For the text-containing cell, return its midpoint in [X, Y] coordinate format. 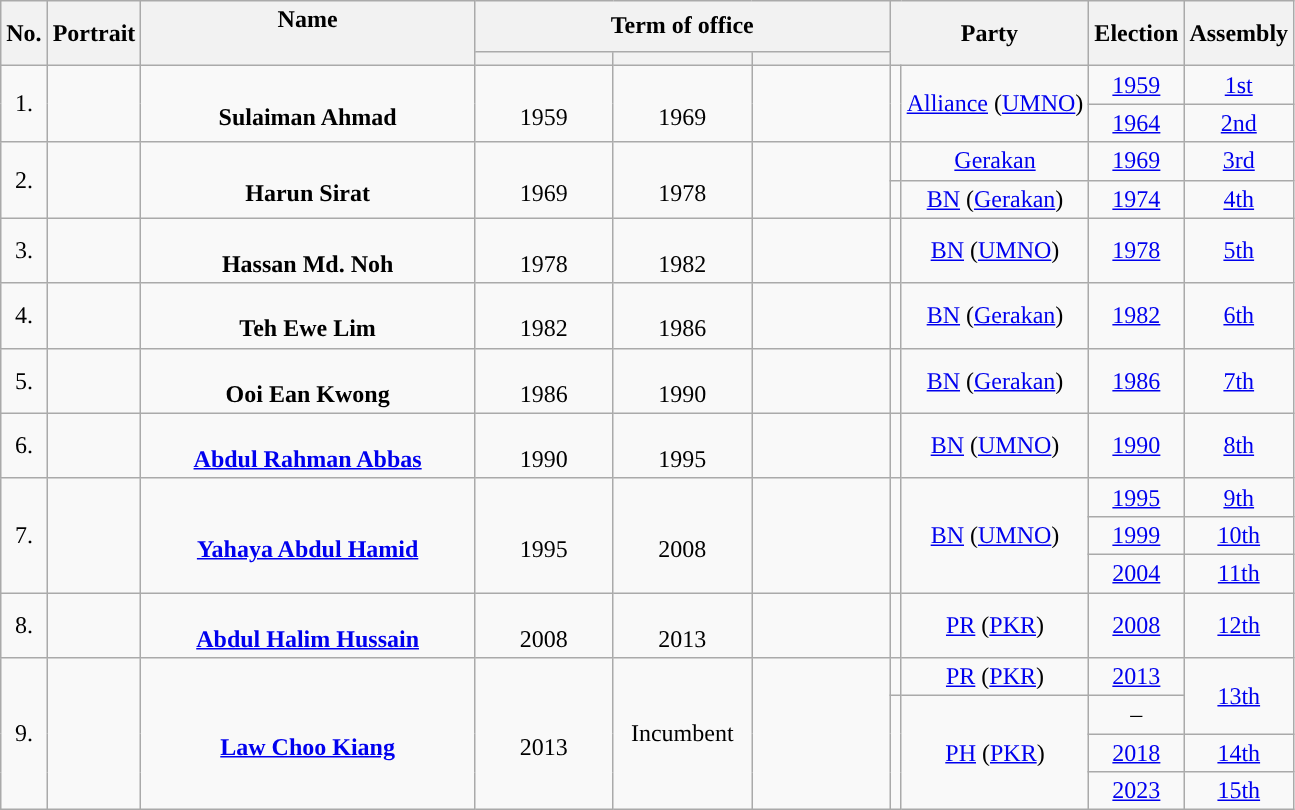
Name [308, 34]
Law Choo Kiang [308, 734]
Assembly [1239, 34]
8. [24, 624]
Gerakan [995, 161]
PH (PKR) [995, 753]
6. [24, 446]
5th [1239, 250]
Teh Ewe Lim [308, 316]
4th [1239, 199]
9th [1239, 497]
3. [24, 250]
2023 [1136, 791]
1. [24, 104]
Yahaya Abdul Hamid [308, 535]
11th [1239, 573]
13th [1239, 696]
Harun Sirat [308, 180]
10th [1239, 535]
Incumbent [682, 734]
Party [990, 34]
Election [1136, 34]
2. [24, 180]
Term of office [682, 26]
Sulaiman Ahmad [308, 104]
8th [1239, 446]
4. [24, 316]
1964 [1136, 123]
15th [1239, 791]
7th [1239, 380]
– [1136, 715]
5. [24, 380]
6th [1239, 316]
14th [1239, 753]
Hassan Md. Noh [308, 250]
7. [24, 535]
Abdul Halim Hussain [308, 624]
1974 [1136, 199]
Ooi Ean Kwong [308, 380]
1st [1239, 85]
3rd [1239, 161]
2018 [1136, 753]
Abdul Rahman Abbas [308, 446]
2nd [1239, 123]
No. [24, 34]
Portrait [94, 34]
Alliance (UMNO) [995, 104]
2004 [1136, 573]
12th [1239, 624]
1999 [1136, 535]
9. [24, 734]
